Return the [X, Y] coordinate for the center point of the cell that contains the specified text.  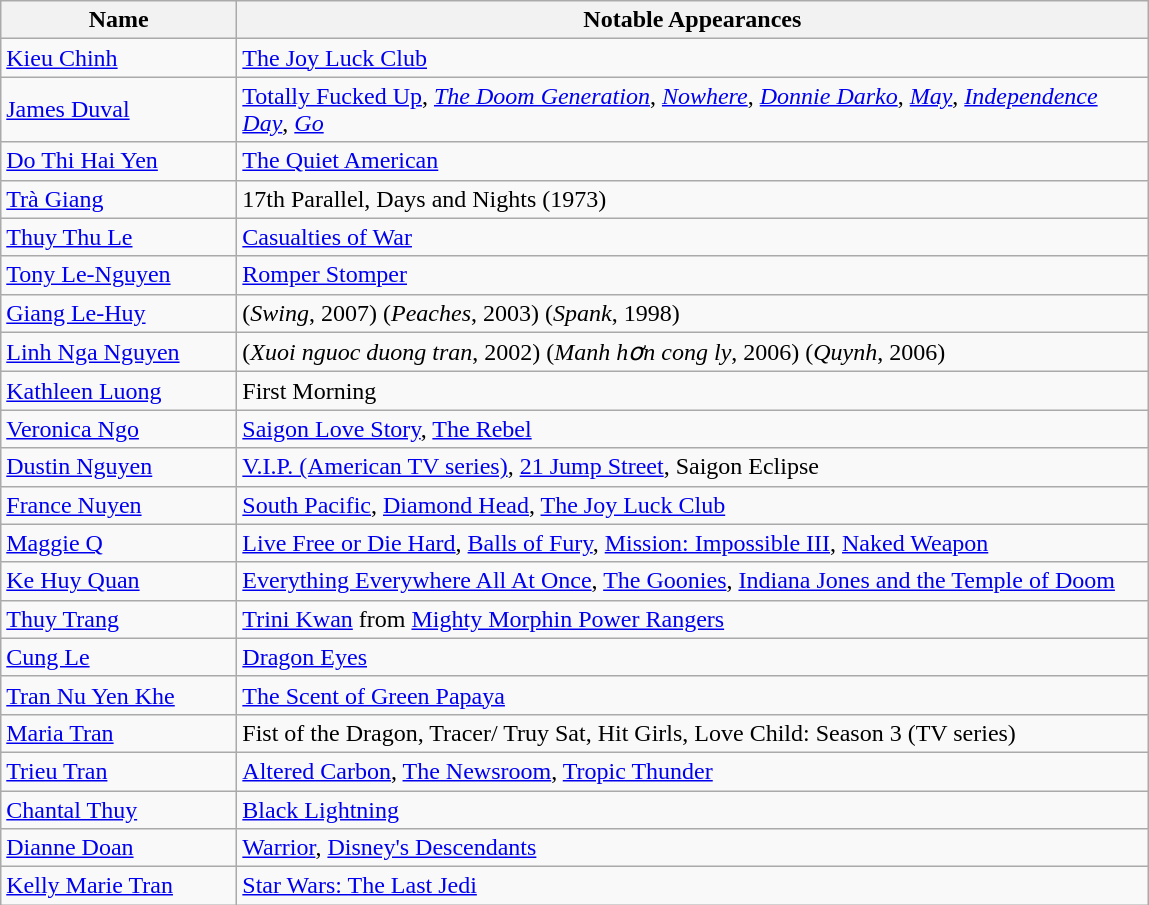
Romper Stomper [692, 275]
V.I.P. (American TV series), 21 Jump Street, Saigon Eclipse [692, 467]
Maggie Q [119, 543]
(Swing, 2007) (Peaches, 2003) (Spank, 1998) [692, 313]
Kieu Chinh [119, 58]
Totally Fucked Up, The Doom Generation, Nowhere, Donnie Darko, May, Independence Day, Go [692, 110]
Casualties of War [692, 237]
South Pacific, Diamond Head, The Joy Luck Club [692, 505]
Thuy Thu Le [119, 237]
Trà Giang [119, 199]
Maria Tran [119, 733]
Kelly Marie Tran [119, 886]
Kathleen Luong [119, 391]
Giang Le-Huy [119, 313]
Do Thi Hai Yen [119, 161]
James Duval [119, 110]
Fist of the Dragon, Tracer/ Truy Sat, Hit Girls, Love Child: Season 3 (TV series) [692, 733]
The Quiet American [692, 161]
Tony Le-Nguyen [119, 275]
The Joy Luck Club [692, 58]
Cung Le [119, 657]
Dragon Eyes [692, 657]
Name [119, 20]
Linh Nga Nguyen [119, 352]
Notable Appearances [692, 20]
(Xuoi nguoc duong tran, 2002) (Manh hơn cong ly, 2006) (Quynh, 2006) [692, 352]
Veronica Ngo [119, 429]
Dustin Nguyen [119, 467]
The Scent of Green Papaya [692, 695]
17th Parallel, Days and Nights (1973) [692, 199]
Chantal Thuy [119, 809]
Saigon Love Story, The Rebel [692, 429]
Ke Huy Quan [119, 581]
Black Lightning [692, 809]
Tran Nu Yen Khe [119, 695]
Warrior, Disney's Descendants [692, 848]
France Nuyen [119, 505]
Star Wars: The Last Jedi [692, 886]
Thuy Trang [119, 619]
Dianne Doan [119, 848]
Trieu Tran [119, 771]
Trini Kwan from Mighty Morphin Power Rangers [692, 619]
Altered Carbon, The Newsroom, Tropic Thunder [692, 771]
Everything Everywhere All At Once, The Goonies, Indiana Jones and the Temple of Doom [692, 581]
First Morning [692, 391]
Live Free or Die Hard, Balls of Fury, Mission: Impossible III, Naked Weapon [692, 543]
